Locate the cell with the specified text and output its (x, y) center coordinate. 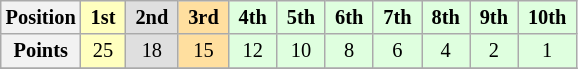
18 (152, 51)
10th (547, 17)
8th (446, 17)
Position (41, 17)
10 (301, 51)
7th (397, 17)
2nd (152, 17)
15 (203, 51)
2 (494, 51)
1 (547, 51)
4 (446, 51)
9th (494, 17)
6 (397, 51)
25 (104, 51)
8 (349, 51)
4th (253, 17)
12 (253, 51)
1st (104, 17)
5th (301, 17)
Points (41, 51)
3rd (203, 17)
6th (349, 17)
